Scan for the cell matching the given text and deliver its [x, y] coordinate at center. 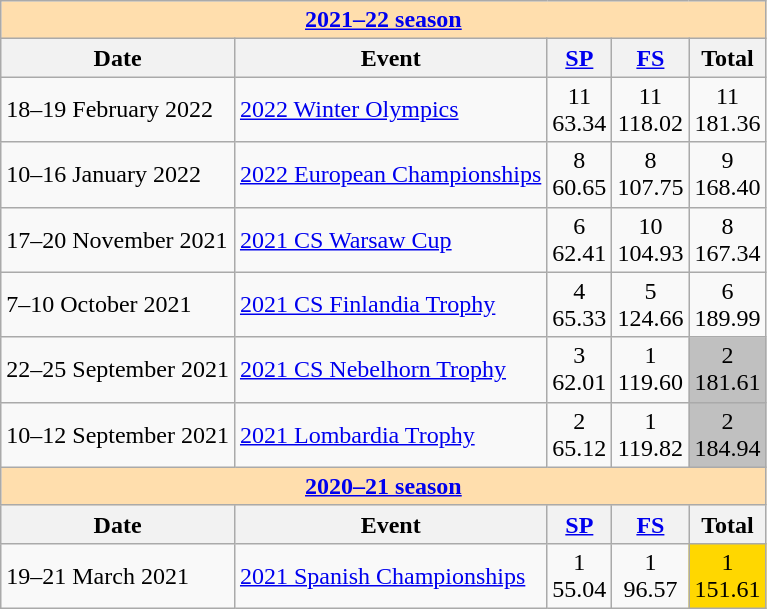
22–25 September 2021 [118, 370]
11 181.36 [728, 110]
6 189.99 [728, 304]
2021 Spanish Championships [390, 576]
8 60.65 [580, 174]
2021 CS Warsaw Cup [390, 240]
1 119.60 [650, 370]
10 104.93 [650, 240]
11 63.34 [580, 110]
6 62.41 [580, 240]
2 184.94 [728, 434]
1 96.57 [650, 576]
8 167.34 [728, 240]
18–19 February 2022 [118, 110]
2021–22 season [384, 20]
1 151.61 [728, 576]
2022 Winter Olympics [390, 110]
19–21 March 2021 [118, 576]
8 107.75 [650, 174]
3 62.01 [580, 370]
2 65.12 [580, 434]
2021 Lombardia Trophy [390, 434]
11 118.02 [650, 110]
1 119.82 [650, 434]
2021 CS Finlandia Trophy [390, 304]
9 168.40 [728, 174]
7–10 October 2021 [118, 304]
2 181.61 [728, 370]
10–12 September 2021 [118, 434]
5 124.66 [650, 304]
1 55.04 [580, 576]
2022 European Championships [390, 174]
17–20 November 2021 [118, 240]
4 65.33 [580, 304]
2020–21 season [384, 486]
10–16 January 2022 [118, 174]
2021 CS Nebelhorn Trophy [390, 370]
